Provide the [X, Y] coordinate of the cell's center where the given text is located.  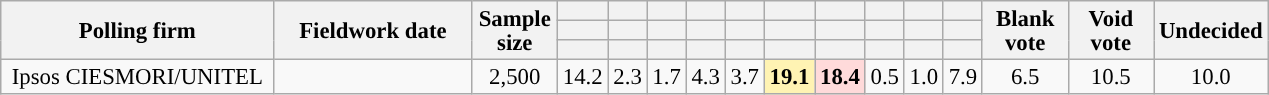
Polling firm [138, 30]
0.5 [884, 78]
Fieldwork date [373, 30]
2,500 [515, 78]
14.2 [583, 78]
4.3 [706, 78]
3.7 [744, 78]
10.0 [1211, 78]
Blank vote [1025, 30]
10.5 [1111, 78]
Void vote [1111, 30]
Ipsos CIESMORI/UNITEL [138, 78]
6.5 [1025, 78]
1.7 [666, 78]
Sample size [515, 30]
7.9 [962, 78]
18.4 [840, 78]
Undecided [1211, 30]
19.1 [789, 78]
2.3 [628, 78]
1.0 [924, 78]
